Pinpoint the cell where the given text exists, returning its [x, y] midpoint coordinate. 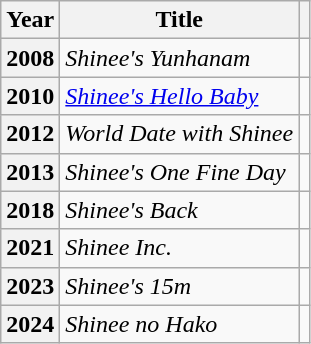
2008 [30, 58]
2024 [30, 324]
World Date with Shinee [180, 134]
2018 [30, 210]
Shinee Inc. [180, 248]
Shinee's Hello Baby [180, 96]
2021 [30, 248]
2013 [30, 172]
Title [180, 20]
Shinee's One Fine Day [180, 172]
2012 [30, 134]
Shinee no Hako [180, 324]
2023 [30, 286]
Shinee's Yunhanam [180, 58]
Shinee's 15m [180, 286]
Shinee's Back [180, 210]
Year [30, 20]
2010 [30, 96]
